Search for the cell housing the specified text and yield its [X, Y] center coordinate. 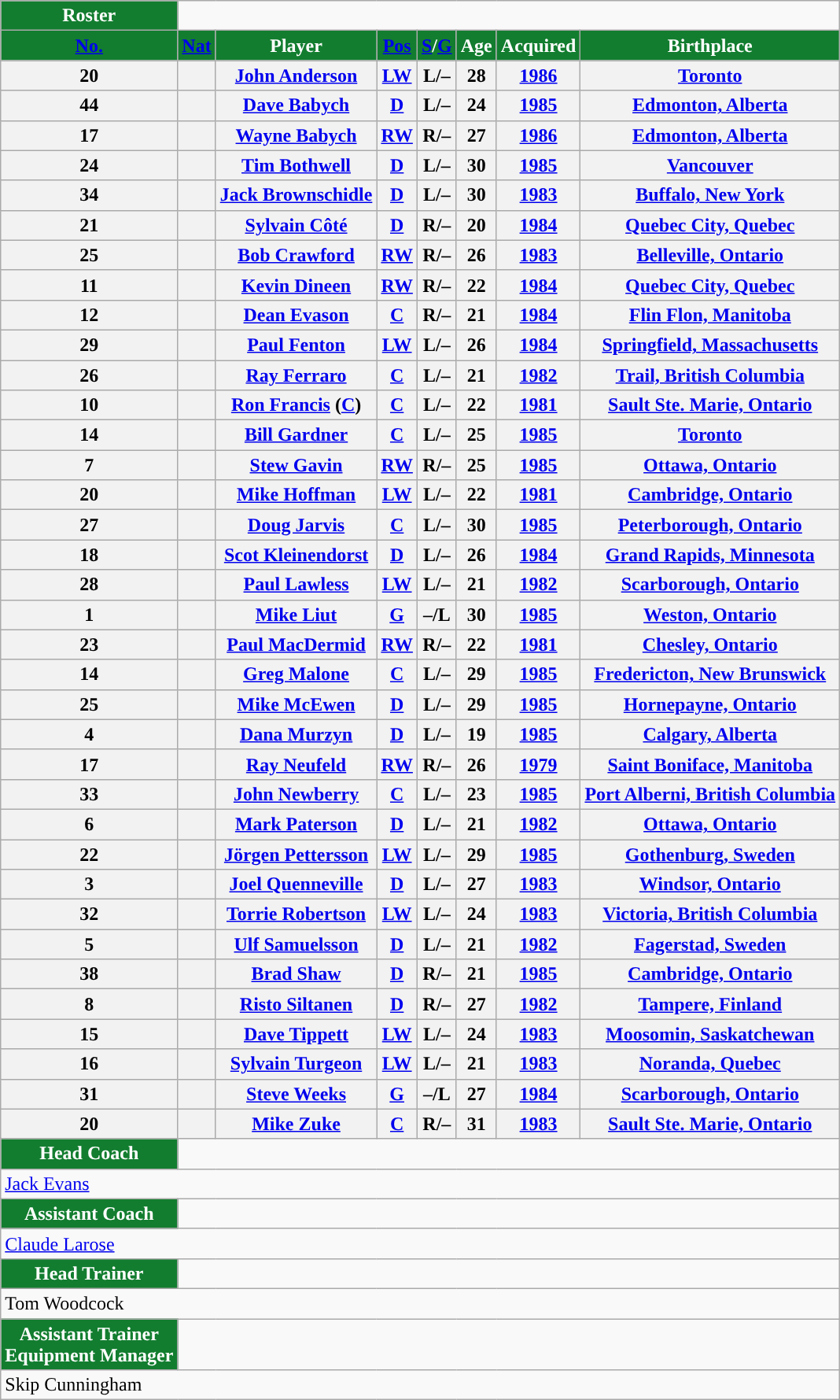
Stew Gavin [296, 465]
4 [90, 734]
Dana Murzyn [296, 734]
Vancouver [710, 165]
Paul Fenton [296, 345]
Saint Boniface, Manitoba [710, 764]
S/G [437, 46]
Kevin Dineen [296, 285]
Ray Neufeld [296, 764]
Jörgen Pettersson [296, 854]
Victoria, British Columbia [710, 914]
1 [90, 615]
Flin Flon, Manitoba [710, 315]
Calgary, Alberta [710, 734]
Birthplace [710, 46]
Doug Jarvis [296, 525]
Claude Larose [420, 1243]
Greg Malone [296, 674]
Brad Shaw [296, 974]
15 [90, 1034]
Noranda, Quebec [710, 1064]
Tim Bothwell [296, 165]
Head Coach [90, 1154]
Buffalo, New York [710, 195]
Nat [197, 46]
Fagerstad, Sweden [710, 944]
34 [90, 195]
Fredericton, New Brunswick [710, 674]
12 [90, 315]
44 [90, 105]
10 [90, 405]
Bill Gardner [296, 435]
Mike Liut [296, 615]
1979 [538, 764]
Peterborough, Ontario [710, 525]
Pos [397, 46]
Age [477, 46]
Paul MacDermid [296, 645]
John Anderson [296, 76]
Torrie Robertson [296, 914]
Player [296, 46]
Assistant TrainerEquipment Manager [90, 1344]
Skip Cunningham [420, 1385]
Acquired [538, 46]
5 [90, 944]
Sylvain Turgeon [296, 1064]
Joel Quenneville [296, 885]
Head Trainer [90, 1273]
16 [90, 1064]
Springfield, Massachusetts [710, 345]
Hornepayne, Ontario [710, 704]
8 [90, 1004]
Weston, Ontario [710, 615]
Bob Crawford [296, 255]
Mike Zuke [296, 1124]
Port Alberni, British Columbia [710, 794]
Roster [90, 16]
Steve Weeks [296, 1094]
19 [477, 734]
No. [90, 46]
11 [90, 285]
Mike McEwen [296, 704]
38 [90, 974]
Moosomin, Saskatchewan [710, 1034]
Paul Lawless [296, 585]
Belleville, Ontario [710, 255]
Wayne Babych [296, 135]
32 [90, 914]
18 [90, 555]
Scot Kleinendorst [296, 555]
Dave Babych [296, 105]
7 [90, 465]
Windsor, Ontario [710, 885]
33 [90, 794]
Mark Paterson [296, 824]
Ray Ferraro [296, 375]
Trail, British Columbia [710, 375]
Sylvain Côté [296, 225]
Ron Francis (C) [296, 405]
Tampere, Finland [710, 1004]
John Newberry [296, 794]
Ulf Samuelsson [296, 944]
Chesley, Ontario [710, 645]
3 [90, 885]
Dave Tippett [296, 1034]
Dean Evason [296, 315]
Grand Rapids, Minnesota [710, 555]
Mike Hoffman [296, 495]
Jack Evans [420, 1184]
Tom Woodcock [420, 1303]
6 [90, 824]
Risto Siltanen [296, 1004]
Gothenburg, Sweden [710, 854]
Jack Brownschidle [296, 195]
Assistant Coach [90, 1213]
